Detect which cell encompasses the target text, then output its [x, y] center coordinate. 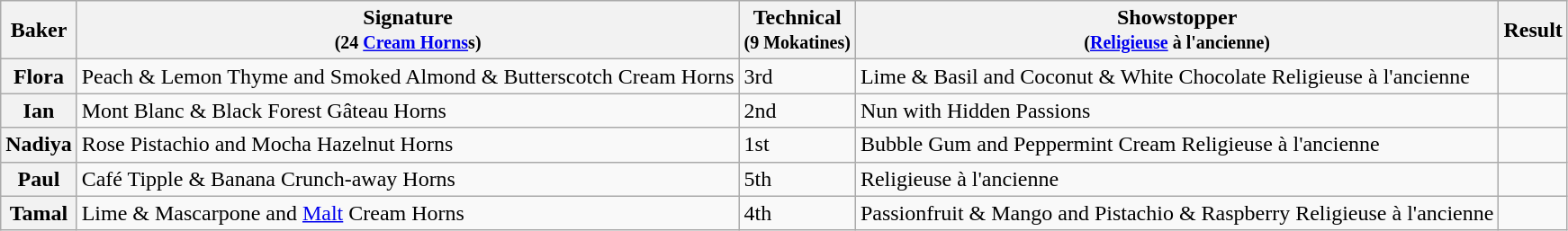
1st [798, 145]
Ian [39, 111]
Rose Pistachio and Mocha Hazelnut Horns [408, 145]
Passionfruit & Mango and Pistachio & Raspberry Religieuse à l'ancienne [1177, 213]
Mont Blanc & Black Forest Gâteau Horns [408, 111]
Showstopper(Religieuse à l'ancienne) [1177, 31]
Paul [39, 179]
Bubble Gum and Peppermint Cream Religieuse à l'ancienne [1177, 145]
Tamal [39, 213]
Technical(9 Mokatines) [798, 31]
2nd [798, 111]
Baker [39, 31]
Nadiya [39, 145]
3rd [798, 76]
Café Tipple & Banana Crunch-away Horns [408, 179]
Lime & Mascarpone and Malt Cream Horns [408, 213]
Lime & Basil and Coconut & White Chocolate Religieuse à l'ancienne [1177, 76]
Result [1533, 31]
Flora [39, 76]
Religieuse à l'ancienne [1177, 179]
5th [798, 179]
Signature(24 Cream Hornss) [408, 31]
4th [798, 213]
Peach & Lemon Thyme and Smoked Almond & Butterscotch Cream Horns [408, 76]
Nun with Hidden Passions [1177, 111]
